From the cell containing the given text, extract its center point as [X, Y] coordinate. 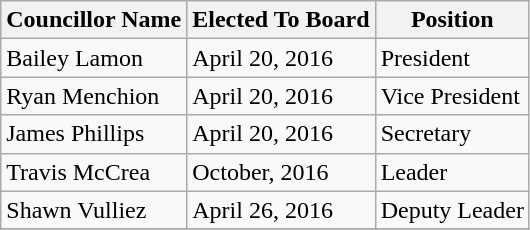
Secretary [452, 134]
James Phillips [94, 134]
Vice President [452, 96]
Shawn Vulliez [94, 210]
Councillor Name [94, 20]
Elected To Board [281, 20]
Deputy Leader [452, 210]
October, 2016 [281, 172]
April 26, 2016 [281, 210]
President [452, 58]
Travis McCrea [94, 172]
Bailey Lamon [94, 58]
Position [452, 20]
Leader [452, 172]
Ryan Menchion [94, 96]
